Find where the given text appears and provide that cell's center as [X, Y] coordinate. 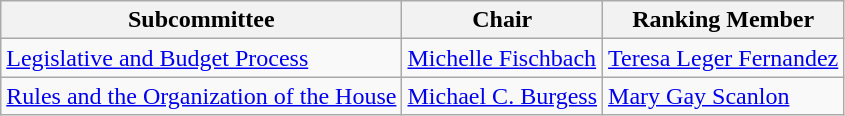
Michael C. Burgess [502, 96]
Legislative and Budget Process [202, 58]
Ranking Member [724, 20]
Chair [502, 20]
Subcommittee [202, 20]
Teresa Leger Fernandez [724, 58]
Michelle Fischbach [502, 58]
Rules and the Organization of the House [202, 96]
Mary Gay Scanlon [724, 96]
